For the text-containing cell, return its midpoint in (x, y) coordinate format. 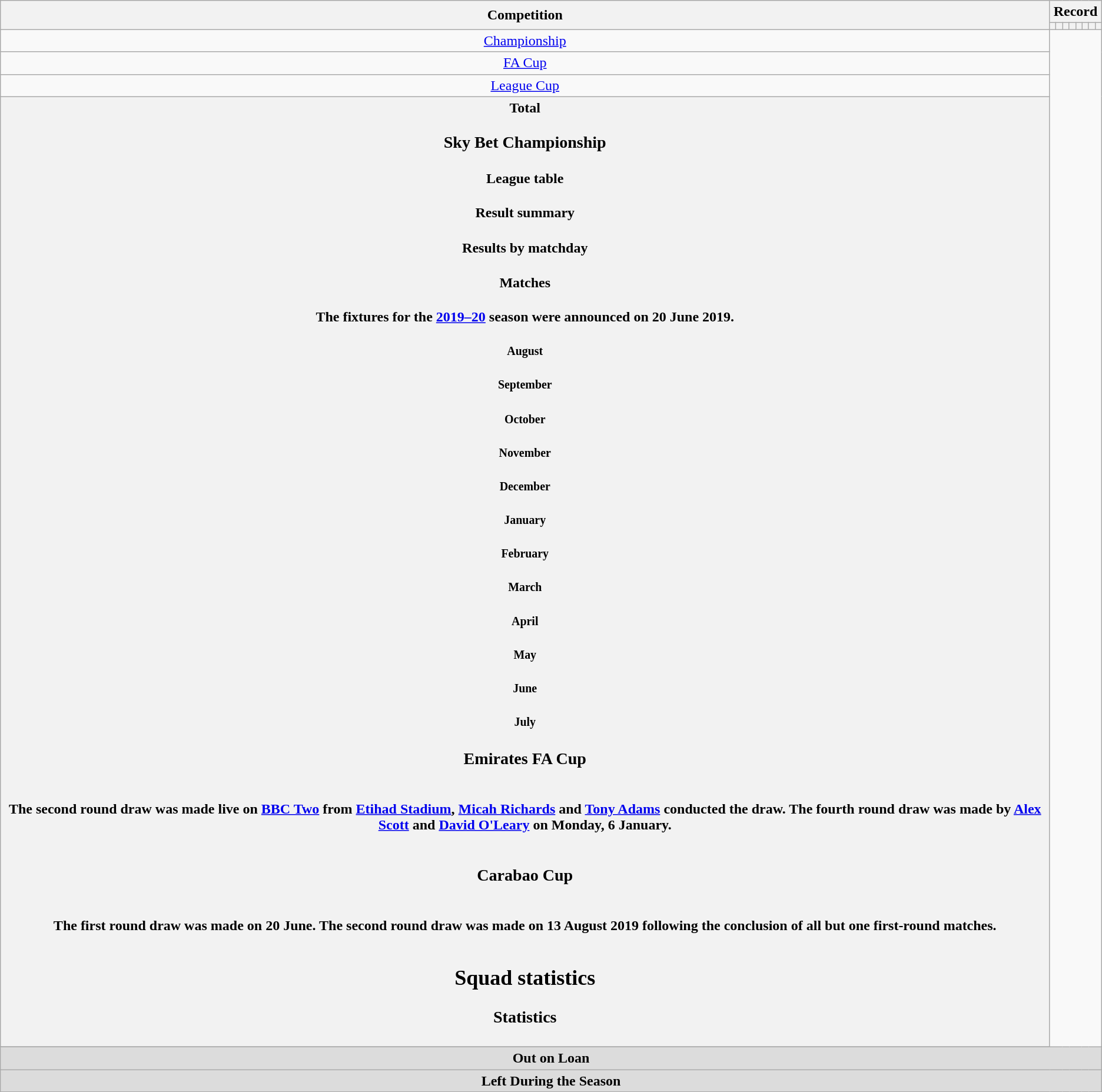
Championship (525, 41)
Record (1076, 12)
Left During the Season (551, 1081)
Competition (525, 15)
FA Cup (525, 63)
League Cup (525, 85)
Out on Loan (551, 1058)
